Find where the given text appears and provide that cell's center as [X, Y] coordinate. 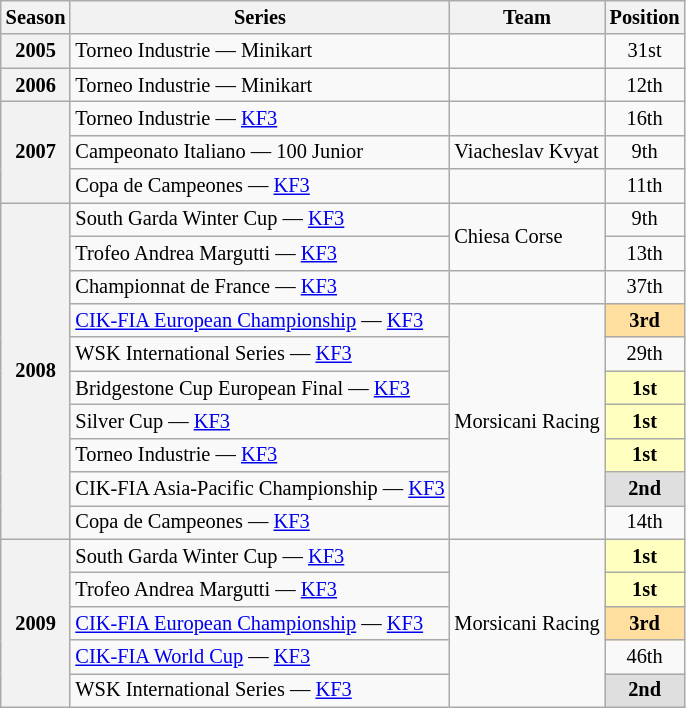
37th [645, 287]
Viacheslav Kvyat [526, 152]
12th [645, 85]
Silver Cup — KF3 [260, 421]
Series [260, 17]
29th [645, 354]
CIK-FIA Asia-Pacific Championship — KF3 [260, 489]
Season [36, 17]
2009 [36, 623]
2007 [36, 152]
11th [645, 186]
46th [645, 657]
2006 [36, 85]
Team [526, 17]
Chiesa Corse [526, 236]
2005 [36, 51]
Position [645, 17]
CIK-FIA World Cup — KF3 [260, 657]
Bridgestone Cup European Final — KF3 [260, 388]
Championnat de France — KF3 [260, 287]
2008 [36, 370]
14th [645, 522]
Campeonato Italiano — 100 Junior [260, 152]
31st [645, 51]
16th [645, 118]
13th [645, 253]
